For the text-containing cell, return its midpoint in [x, y] coordinate format. 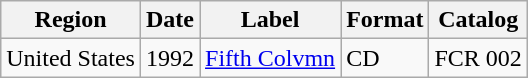
Region [71, 20]
Fifth Colvmn [270, 58]
United States [71, 58]
Label [270, 20]
CD [385, 58]
FCR 002 [478, 58]
Catalog [478, 20]
Date [170, 20]
1992 [170, 58]
Format [385, 20]
